Locate the cell with the specified text and output its [x, y] center coordinate. 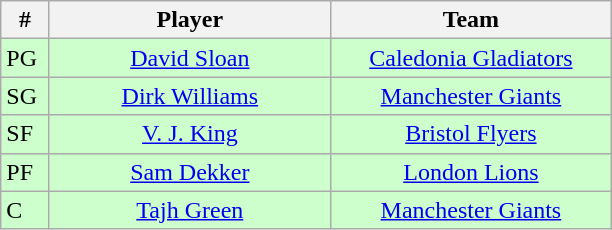
David Sloan [190, 58]
SG [26, 96]
SF [26, 134]
V. J. King [190, 134]
London Lions [470, 172]
Caledonia Gladiators [470, 58]
Sam Dekker [190, 172]
Bristol Flyers [470, 134]
Tajh Green [190, 210]
PF [26, 172]
Player [190, 20]
PG [26, 58]
C [26, 210]
Team [470, 20]
Dirk Williams [190, 96]
# [26, 20]
